Search for the cell housing the specified text and yield its (X, Y) center coordinate. 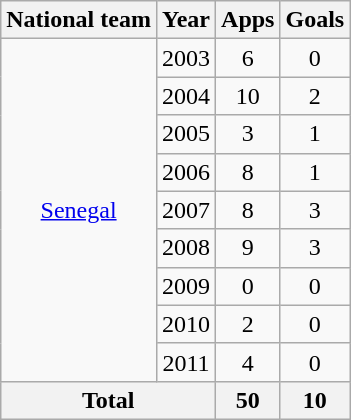
2008 (186, 248)
2011 (186, 362)
2010 (186, 324)
9 (248, 248)
6 (248, 58)
4 (248, 362)
Total (108, 400)
2007 (186, 210)
2004 (186, 96)
Apps (248, 20)
2009 (186, 286)
2006 (186, 172)
Goals (315, 20)
50 (248, 400)
Year (186, 20)
National team (79, 20)
Senegal (79, 210)
2003 (186, 58)
2005 (186, 134)
